Extract the [x, y] coordinate from the center of the cell holding the provided text.  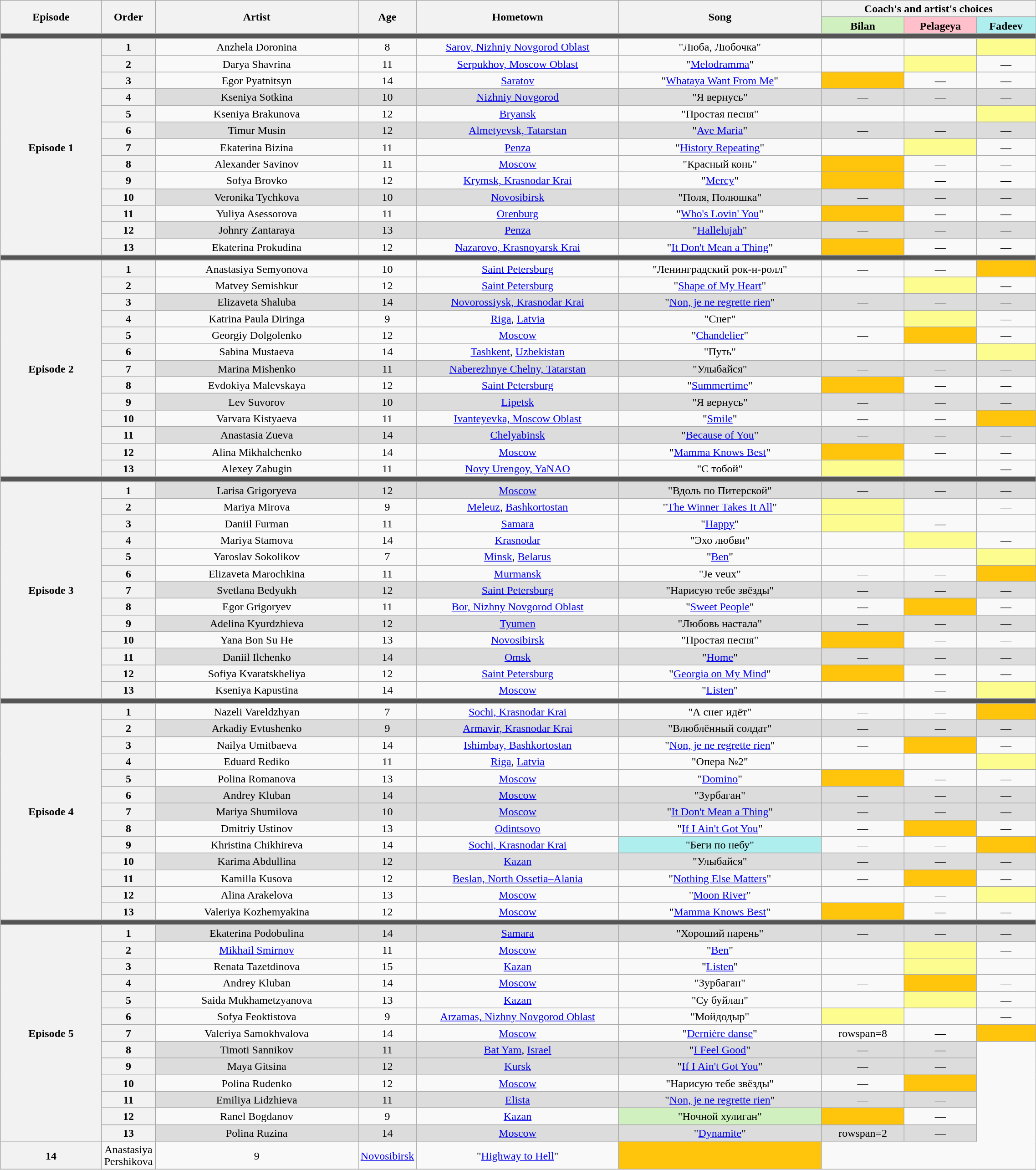
Armavir, Krasnodar Krai [518, 729]
"History Repeating" [720, 147]
"Путь" [720, 352]
Serpukhov, Moscow Oblast [518, 64]
"Melodramma" [720, 64]
Lev Suvorov [257, 402]
Age [387, 17]
Renata Tazetdinova [257, 966]
"Опера №2" [720, 761]
Song [720, 17]
Yuliya Asessorova [257, 214]
Varvara Kistyaeva [257, 418]
Odintsovo [518, 828]
"Dynamite" [720, 1133]
Ranel Bogdanov [257, 1117]
Veronika Tychkova [257, 197]
"Mercy" [720, 180]
"Because of You" [720, 435]
Georgiy Dolgolenko [257, 335]
"Снег" [720, 319]
Polina Romanova [257, 778]
Ekaterina Prokudina [257, 247]
Episode [51, 17]
Nailya Umitbaeva [257, 745]
"Поля, Полюшка" [720, 197]
Khristina Chikhireva [257, 845]
Chelyabinsk [518, 435]
Episode 1 [51, 147]
Orenburg [518, 214]
"Nothing Else Matters" [720, 878]
Kamilla Kusova [257, 878]
"Ave Maria" [720, 130]
Elista [518, 1099]
"Dernière danse" [720, 1033]
Mariya Shumilova [257, 812]
"Су буйлап" [720, 1000]
Timoti Sannikov [257, 1049]
Adelina Kyurdzhieva [257, 623]
Ekaterina Bizina [257, 147]
Anastasiya Semyonova [257, 269]
"С тобой" [720, 468]
"Хороший парень" [720, 933]
"Красный конь" [720, 164]
Pelageya [940, 26]
Alina Arakelova [257, 894]
Tyumen [518, 623]
Timur Musin [257, 130]
Bor, Nizhny Novgorod Oblast [518, 607]
Order [128, 17]
Naberezhnye Chelny, Tatarstan [518, 369]
"Whataya Want From Me" [720, 80]
Saratov [518, 80]
Arzamas, Nizhny Novgorod Oblast [518, 1017]
rowspan=2 [862, 1133]
Sofya Feoktistova [257, 1017]
Minsk, Belarus [518, 557]
Episode 4 [51, 812]
"Happy" [720, 524]
Novorossiysk, Krasnodar Krai [518, 301]
"А снег идёт" [720, 711]
"Мойдодыр" [720, 1017]
Matvey Semishkur [257, 285]
Svetlana Bedyukh [257, 590]
Karima Abdullina [257, 862]
"Sweet People" [720, 607]
Kursk [518, 1067]
"Who's Lovin' You" [720, 214]
"Вдоль по Питерской" [720, 490]
Bryansk [518, 114]
"Влюблённый солдат" [720, 729]
"Home" [720, 657]
Bat Yam, Israel [518, 1049]
Mikhail Smirnov [257, 950]
Ekaterina Podobulina [257, 933]
Episode 2 [51, 368]
Elizaveta Marochkina [257, 573]
"Smile" [720, 418]
Yana Bon Su He [257, 640]
Polina Ruzina [257, 1133]
Mariya Mirova [257, 506]
"I Feel Good" [720, 1049]
Tashkent, Uzbekistan [518, 352]
Bilan [862, 26]
Sofya Brovko [257, 180]
Evdokiya Malevskaya [257, 385]
Alexander Savinov [257, 164]
"Chandelier" [720, 335]
Almetyevsk, Tatarstan [518, 130]
"Эхо любви" [720, 540]
"Moon River" [720, 894]
Eduard Rediko [257, 761]
"Ночной хулиган" [720, 1117]
Lipetsk [518, 402]
Egor Grigoryev [257, 607]
Daniil Ilchenko [257, 657]
Kseniya Kapustina [257, 690]
Maya Gitsina [257, 1067]
Polina Rudenko [257, 1083]
"Беги по небу" [720, 845]
"Summertime" [720, 385]
"Hallelujah" [720, 230]
Arkadiy Evtushenko [257, 729]
Episode 5 [51, 1033]
15 [387, 966]
Valeriya Samokhvalova [257, 1033]
Johnry Zantaraya [257, 230]
Daniil Furman [257, 524]
Nazeli Vareldzhyan [257, 711]
Darya Shavrina [257, 64]
"Shape of My Heart" [720, 285]
"Georgia on My Mind" [720, 673]
Artist [257, 17]
Valeriya Kozhemyakina [257, 912]
Nazarovo, Krasnoyarsk Krai [518, 247]
Meleuz, Bashkortostan [518, 506]
Episode 3 [51, 590]
Sofiya Kvaratskheliya [257, 673]
Katrina Paula Diringa [257, 319]
Beslan, North Ossetia–Alania [518, 878]
"Люба, Любочка" [720, 47]
Sarov, Nizhniy Novgorod Oblast [518, 47]
Anastasia Zueva [257, 435]
Kseniya Sotkina [257, 97]
Omsk [518, 657]
"Domino" [720, 778]
Kseniya Brakunova [257, 114]
Ishimbay, Bashkortostan [518, 745]
"Ленинградский рок-н-ролл" [720, 269]
Alina Mikhalchenko [257, 452]
Emiliya Lidzhieva [257, 1099]
Ivanteyevka, Moscow Oblast [518, 418]
Anzhela Doronina [257, 47]
Mariya Stamova [257, 540]
Murmansk [518, 573]
rowspan=8 [862, 1033]
Saida Mukhametzyanova [257, 1000]
Novy Urengoy, YaNAO [518, 468]
Elizaveta Shaluba [257, 301]
Krasnodar [518, 540]
"Je veux" [720, 573]
"Любовь настала" [720, 623]
Dmitriy Ustinov [257, 828]
Larisa Grigoryeva [257, 490]
"The Winner Takes It All" [720, 506]
Fadeev [1006, 26]
Hometown [518, 17]
Sabina Mustaeva [257, 352]
Coach's and artist's choices [928, 9]
Nizhniy Novgorod [518, 97]
Alexey Zabugin [257, 468]
Marina Mishenko [257, 369]
Egor Pyatnitsyn [257, 80]
Yaroslav Sokolikov [257, 557]
"Highway to Hell" [518, 1155]
Anastasiya Pershikova [128, 1155]
Krymsk, Krasnodar Krai [518, 180]
